Output the [x, y] coordinate of the center of the cell containing the given text.  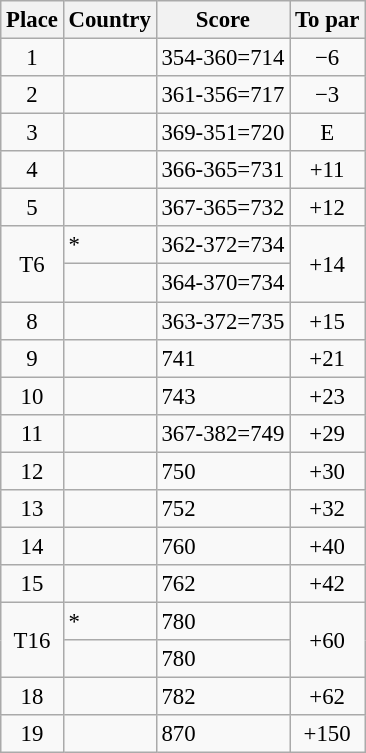
4 [32, 170]
+11 [328, 170]
364-370=734 [223, 283]
752 [223, 509]
8 [32, 321]
3 [32, 133]
5 [32, 208]
15 [32, 584]
+29 [328, 433]
363-372=735 [223, 321]
354-360=714 [223, 58]
Place [32, 20]
367-365=732 [223, 208]
13 [32, 509]
741 [223, 358]
11 [32, 433]
19 [32, 734]
T6 [32, 264]
362-372=734 [223, 245]
14 [32, 546]
2 [32, 95]
369-351=720 [223, 133]
+15 [328, 321]
+14 [328, 264]
To par [328, 20]
T16 [32, 640]
366-365=731 [223, 170]
18 [32, 697]
+60 [328, 640]
367-382=749 [223, 433]
361-356=717 [223, 95]
10 [32, 396]
743 [223, 396]
760 [223, 546]
+42 [328, 584]
−6 [328, 58]
E [328, 133]
+21 [328, 358]
+40 [328, 546]
Score [223, 20]
Country [110, 20]
762 [223, 584]
+150 [328, 734]
−3 [328, 95]
12 [32, 471]
782 [223, 697]
+32 [328, 509]
750 [223, 471]
+23 [328, 396]
+62 [328, 697]
870 [223, 734]
+12 [328, 208]
+30 [328, 471]
1 [32, 58]
9 [32, 358]
